Find where the given text appears and provide that cell's center as (X, Y) coordinate. 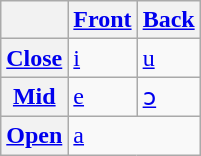
a (134, 135)
Close (34, 58)
u (168, 58)
e (102, 97)
Mid (34, 97)
ɔ (168, 97)
Back (168, 20)
Open (34, 135)
i (102, 58)
Front (102, 20)
